Scan for the cell matching the given text and deliver its [X, Y] coordinate at center. 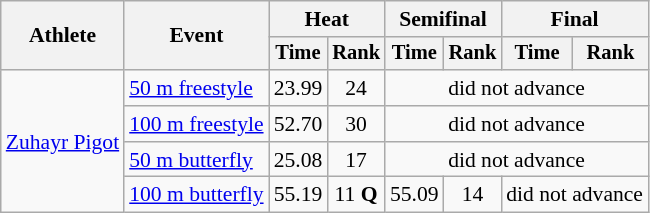
Event [196, 36]
100 m freestyle [196, 124]
14 [473, 195]
55.19 [298, 195]
100 m butterfly [196, 195]
11 Q [356, 195]
Semifinal [443, 19]
25.08 [298, 160]
Heat [327, 19]
Final [574, 19]
30 [356, 124]
55.09 [414, 195]
50 m butterfly [196, 160]
Athlete [62, 36]
23.99 [298, 88]
52.70 [298, 124]
Zuhayr Pigot [62, 141]
24 [356, 88]
17 [356, 160]
50 m freestyle [196, 88]
